Pinpoint the cell where the given text exists, returning its [x, y] midpoint coordinate. 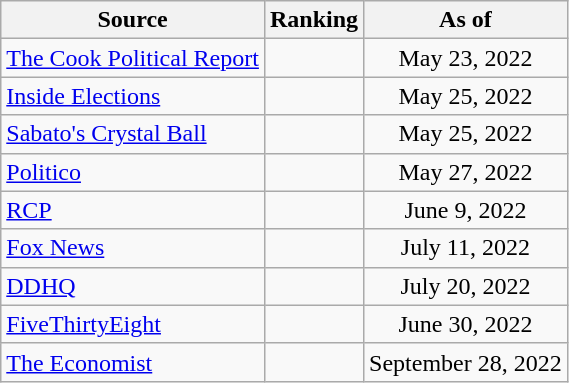
Source [133, 20]
FiveThirtyEight [133, 324]
May 23, 2022 [466, 58]
June 30, 2022 [466, 324]
DDHQ [133, 286]
As of [466, 20]
Sabato's Crystal Ball [133, 134]
July 11, 2022 [466, 248]
Fox News [133, 248]
July 20, 2022 [466, 286]
The Cook Political Report [133, 58]
May 27, 2022 [466, 172]
RCP [133, 210]
Politico [133, 172]
June 9, 2022 [466, 210]
Ranking [314, 20]
The Economist [133, 362]
September 28, 2022 [466, 362]
Inside Elections [133, 96]
